For the text-containing cell, return its midpoint in (X, Y) coordinate format. 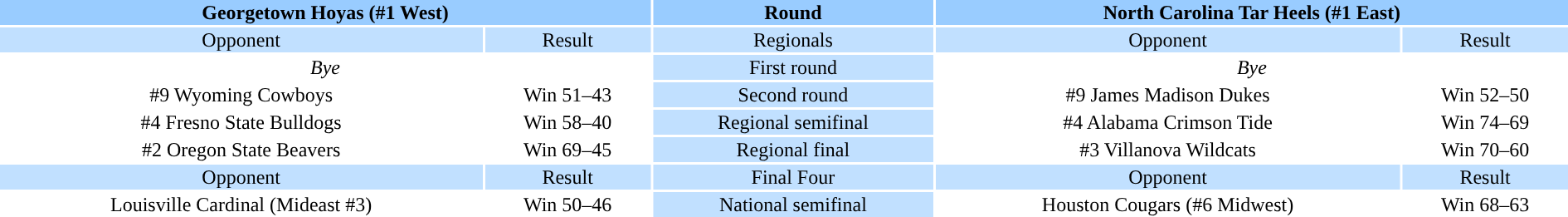
Second round (793, 95)
Regional semifinal (793, 122)
North Carolina Tar Heels (#1 East) (1252, 12)
#9 Wyoming Cowboys (241, 95)
Win 51–43 (567, 95)
Win 74–69 (1485, 122)
First round (793, 67)
#4 Alabama Crimson Tide (1168, 122)
Round (793, 12)
National semifinal (793, 205)
#4 Fresno State Bulldogs (241, 122)
#9 James Madison Dukes (1168, 95)
Louisville Cardinal (Mideast #3) (241, 205)
#2 Oregon State Beavers (241, 150)
Georgetown Hoyas (#1 West) (325, 12)
Win 58–40 (567, 122)
Regional final (793, 150)
Win 50–46 (567, 205)
Win 69–45 (567, 150)
#3 Villanova Wildcats (1168, 150)
Final Four (793, 177)
Win 70–60 (1485, 150)
Regionals (793, 40)
Win 68–63 (1485, 205)
Houston Cougars (#6 Midwest) (1168, 205)
Win 52–50 (1485, 95)
